Determine the [x, y] coordinate at the center of the cell enclosing the given text.  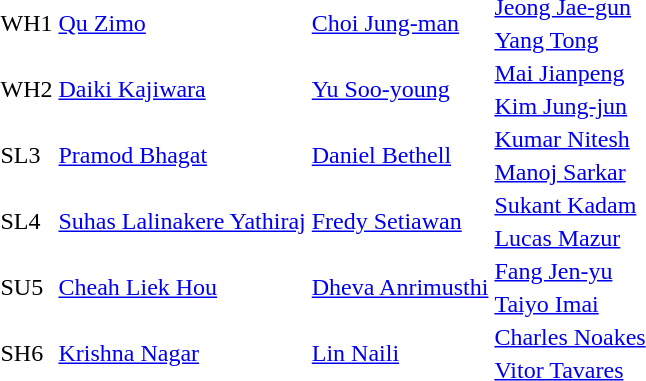
Pramod Bhagat [182, 156]
Daniel Bethell [400, 156]
Yu Soo-young [400, 90]
Fredy Setiawan [400, 222]
Cheah Liek Hou [182, 288]
Daiki Kajiwara [182, 90]
Suhas Lalinakere Yathiraj [182, 222]
Dheva Anrimusthi [400, 288]
